From the cell containing the given text, extract its center point as (x, y) coordinate. 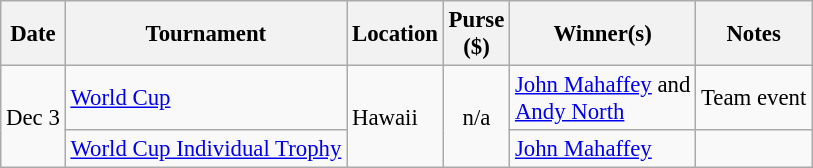
n/a (476, 117)
John Mahaffey and Andy North (603, 98)
Dec 3 (33, 117)
Notes (754, 34)
Purse($) (476, 34)
Location (396, 34)
Date (33, 34)
Hawaii (396, 117)
Winner(s) (603, 34)
World Cup Individual Trophy (206, 149)
John Mahaffey (603, 149)
Tournament (206, 34)
Team event (754, 98)
World Cup (206, 98)
